Capture the cell that displays the provided text and extract its [x, y] central coordinate. 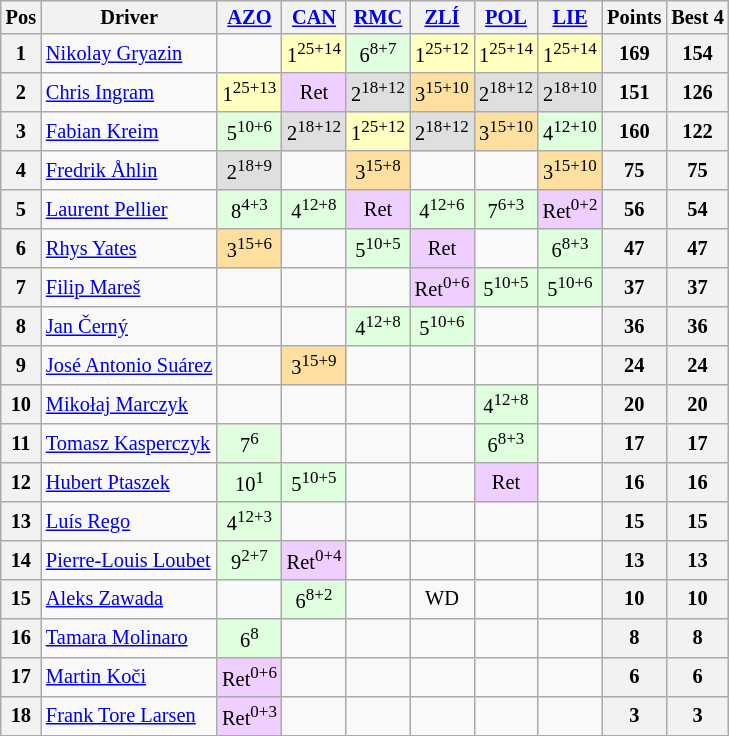
218+10 [570, 92]
Martin Koči [129, 676]
154 [697, 54]
412+6 [442, 210]
Fabian Kreim [129, 132]
315+6 [250, 248]
LIE [570, 17]
9 [21, 366]
Luís Rego [129, 520]
Filip Mareš [129, 288]
Pierre-Louis Loubet [129, 560]
Frank Tore Larsen [129, 716]
11 [21, 444]
Driver [129, 17]
84+3 [250, 210]
4 [21, 170]
ZLÍ [442, 17]
Nikolay Gryazin [129, 54]
68+7 [378, 54]
160 [634, 132]
Mikołaj Marczyk [129, 404]
126 [697, 92]
412+10 [570, 132]
WD [442, 598]
12 [21, 482]
7 [21, 288]
169 [634, 54]
Tamara Molinaro [129, 638]
RMC [378, 17]
Aleks Zawada [129, 598]
54 [697, 210]
1 [21, 54]
Laurent Pellier [129, 210]
315+9 [314, 366]
68 [250, 638]
218+9 [250, 170]
José Antonio Suárez [129, 366]
CAN [314, 17]
Fredrik Åhlin [129, 170]
101 [250, 482]
56 [634, 210]
76 [250, 444]
125+13 [250, 92]
Ret0+3 [250, 716]
122 [697, 132]
Pos [21, 17]
Ret0+2 [570, 210]
5 [21, 210]
Best 4 [697, 17]
Chris Ingram [129, 92]
Points [634, 17]
18 [21, 716]
POL [506, 17]
Ret0+4 [314, 560]
Rhys Yates [129, 248]
92+7 [250, 560]
68+2 [314, 598]
14 [21, 560]
Hubert Ptaszek [129, 482]
Jan Černý [129, 326]
2 [21, 92]
AZO [250, 17]
151 [634, 92]
412+3 [250, 520]
76+3 [506, 210]
Tomasz Kasperczyk [129, 444]
315+8 [378, 170]
